Provide the (X, Y) coordinate of the cell's center where the given text is located.  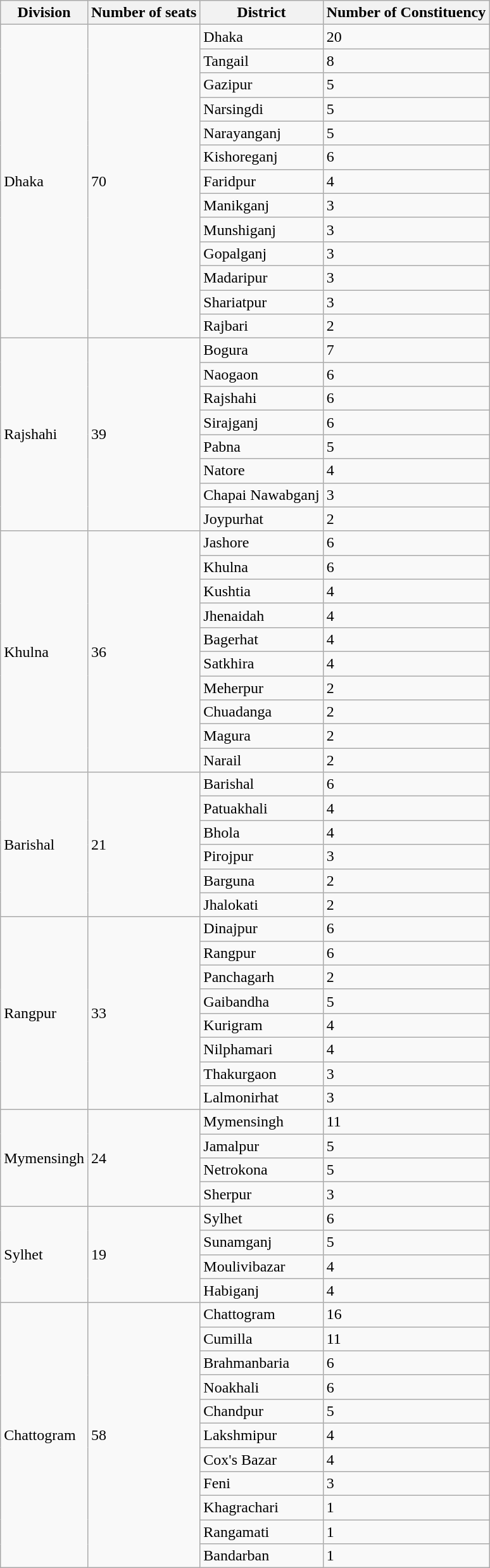
Division (44, 13)
Jashore (261, 543)
Dinajpur (261, 929)
Gaibandha (261, 1001)
19 (143, 1254)
20 (406, 37)
Brahmanbaria (261, 1363)
Jhenaidah (261, 615)
Barguna (261, 881)
8 (406, 61)
Habiganj (261, 1291)
Bandarban (261, 1556)
Kushtia (261, 591)
Narail (261, 760)
Cumilla (261, 1339)
Lakshmipur (261, 1435)
Lalmonirhat (261, 1098)
7 (406, 350)
Chuadanga (261, 712)
Narsingdi (261, 109)
Bagerhat (261, 639)
Patuakhali (261, 808)
Narayanganj (261, 133)
Magura (261, 736)
Gopalganj (261, 253)
Munshiganj (261, 229)
Rangamati (261, 1532)
Madaripur (261, 277)
Jhalokati (261, 905)
Nilphamari (261, 1049)
Kurigram (261, 1025)
Naogaon (261, 374)
Rajbari (261, 326)
Manikganj (261, 205)
Sunamganj (261, 1242)
District (261, 13)
Netrokona (261, 1170)
Thakurgaon (261, 1074)
Jamalpur (261, 1146)
Sirajganj (261, 423)
Number of Constituency (406, 13)
33 (143, 1013)
Cox's Bazar (261, 1459)
Gazipur (261, 85)
Chandpur (261, 1411)
Bogura (261, 350)
21 (143, 845)
16 (406, 1315)
Feni (261, 1484)
Satkhira (261, 663)
Joypurhat (261, 519)
Natore (261, 471)
Pabna (261, 447)
Sherpur (261, 1194)
70 (143, 181)
Faridpur (261, 181)
Moulivibazar (261, 1266)
Chapai Nawabganj (261, 495)
Shariatpur (261, 302)
Panchagarh (261, 977)
39 (143, 435)
24 (143, 1158)
58 (143, 1436)
36 (143, 651)
Tangail (261, 61)
Pirojpur (261, 857)
Number of seats (143, 13)
Meherpur (261, 687)
Kishoreganj (261, 157)
Khagrachari (261, 1508)
Noakhali (261, 1387)
Bhola (261, 832)
